Pinpoint the cell where the given text exists, returning its (x, y) midpoint coordinate. 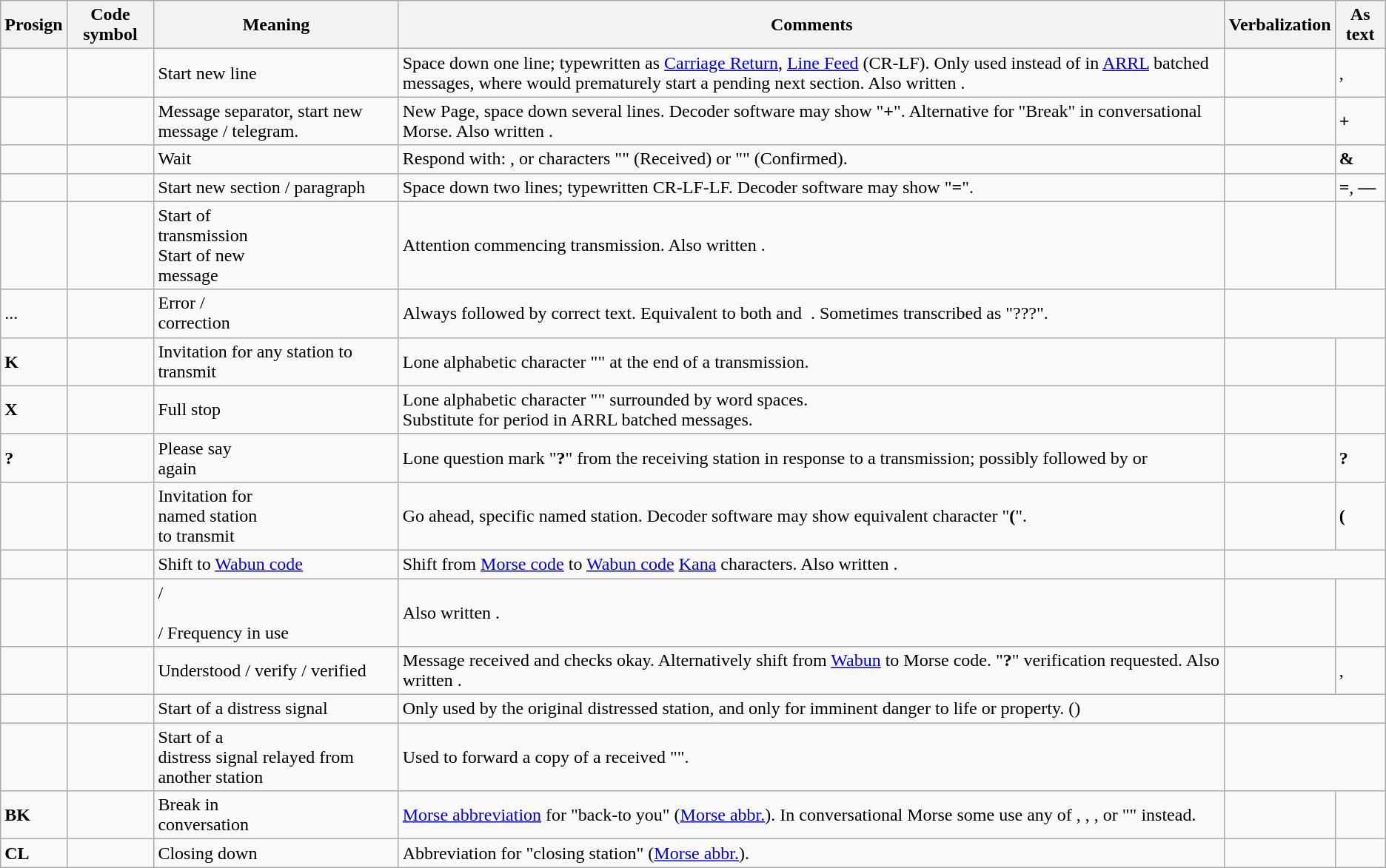
Attention commencing transmission. Also written . (811, 246)
Wait (276, 159)
CL (34, 853)
Invitation fornamed stationto transmit (276, 516)
Only used by the original distressed station, and only for imminent danger to life or property. () (811, 709)
Go ahead, specific named station. Decoder software may show equivalent character "(". (811, 516)
Invitation for any station to transmit (276, 361)
X (34, 410)
Lone alphabetic character "" surrounded by word spaces.Substitute for period in ARRL batched messages. (811, 410)
+ (1360, 121)
Shift to Wabun code (276, 564)
Error /correction (276, 314)
Please sayagain (276, 457)
Shift from Morse code to Wabun code Kana characters. Also written . (811, 564)
Also written . (811, 613)
Message received and checks okay. Alternatively shift from Wabun to Morse code. "?" verification requested. Also written . (811, 670)
Prosign (34, 25)
New Page, space down several lines. Decoder software may show "+". Alternative for "Break" in conversational Morse. Also written . (811, 121)
Comments (811, 25)
Abbreviation for "closing station" (Morse abbr.). (811, 853)
Verbalization (1279, 25)
& (1360, 159)
=, –– (1360, 187)
Start of adistress signal relayed from another station (276, 757)
Lone question mark "?" from the receiving station in response to a transmission; possibly followed by or (811, 457)
// Frequency in use (276, 613)
BK (34, 815)
Meaning (276, 25)
Lone alphabetic character "" at the end of a transmission. (811, 361)
K (34, 361)
... (34, 314)
Start oftransmissionStart of newmessage (276, 246)
Respond with: , or characters "" (Received) or "" (Confirmed). (811, 159)
Start new line (276, 73)
Understood / verify / verified (276, 670)
Morse abbreviation for "back-to you" (Morse abbr.). In conversational Morse some use any of , , , or "" instead. (811, 815)
Break inconversation (276, 815)
Always followed by correct text. Equivalent to both and . Sometimes transcribed as "???". (811, 314)
Message separator, start new message / telegram. (276, 121)
Start of a distress signal (276, 709)
As text (1360, 25)
Used to forward a copy of a received "". (811, 757)
Start new section / paragraph (276, 187)
Code symbol (110, 25)
Space down two lines; typewritten CR-LF-LF. Decoder software may show "=". (811, 187)
( (1360, 516)
Full stop (276, 410)
Closing down (276, 853)
